Search for the cell housing the specified text and yield its [X, Y] center coordinate. 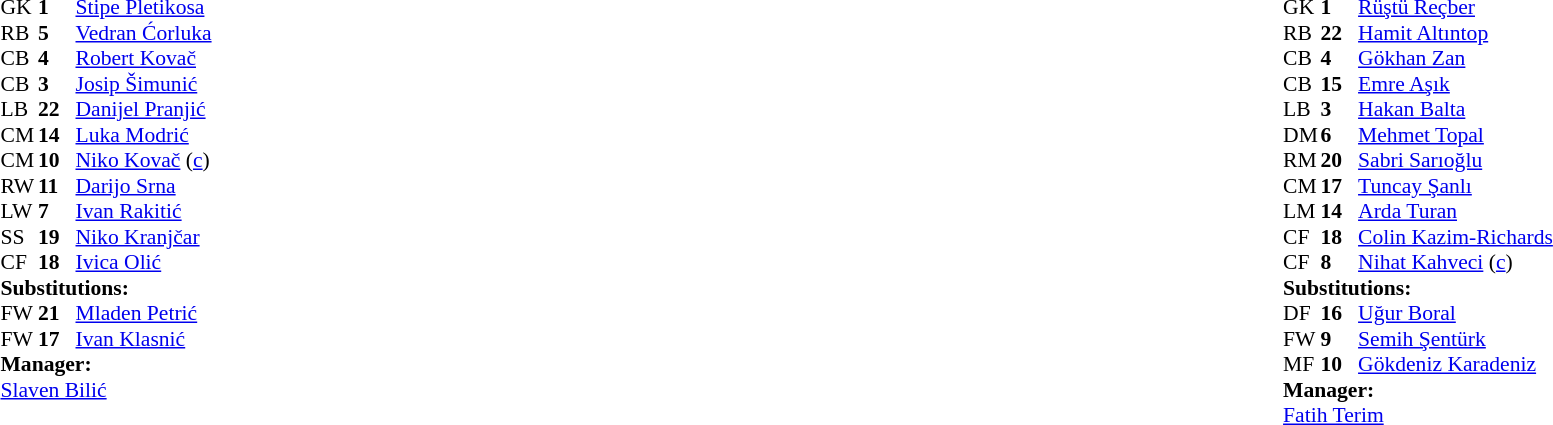
Uğur Boral [1456, 313]
Vedran Ćorluka [144, 33]
Mladen Petrić [144, 313]
Semih Şentürk [1456, 339]
Luka Modrić [144, 135]
Robert Kovač [144, 59]
21 [57, 313]
Ivan Klasnić [144, 339]
LM [1302, 211]
15 [1340, 84]
DF [1302, 313]
SS [19, 237]
Sabri Sarıoğlu [1456, 161]
16 [1340, 313]
20 [1340, 161]
6 [1340, 135]
Niko Kovač (c) [144, 161]
19 [57, 237]
Nihat Kahveci (c) [1456, 263]
Mehmet Topal [1456, 135]
9 [1340, 339]
MF [1302, 365]
5 [57, 33]
Slaven Bilić [106, 390]
Ivan Rakitić [144, 211]
Hakan Balta [1456, 109]
Hamit Altıntop [1456, 33]
Gökhan Zan [1456, 59]
Danijel Pranjić [144, 109]
Ivica Olić [144, 263]
Tuncay Şanlı [1456, 186]
Colin Kazim-Richards [1456, 237]
Josip Šimunić [144, 84]
11 [57, 186]
LW [19, 211]
Niko Kranjčar [144, 237]
RM [1302, 161]
Emre Aşık [1456, 84]
RW [19, 186]
Gökdeniz Karadeniz [1456, 365]
DM [1302, 135]
8 [1340, 263]
Darijo Srna [144, 186]
7 [57, 211]
Arda Turan [1456, 211]
